Detect which cell encompasses the target text, then output its [X, Y] center coordinate. 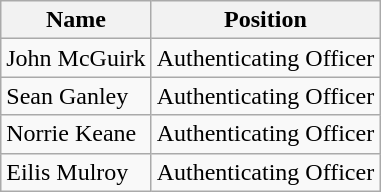
Name [76, 20]
John McGuirk [76, 58]
Sean Ganley [76, 96]
Position [266, 20]
Eilis Mulroy [76, 172]
Norrie Keane [76, 134]
